Return the [x, y] coordinate for the center point of the cell that contains the specified text.  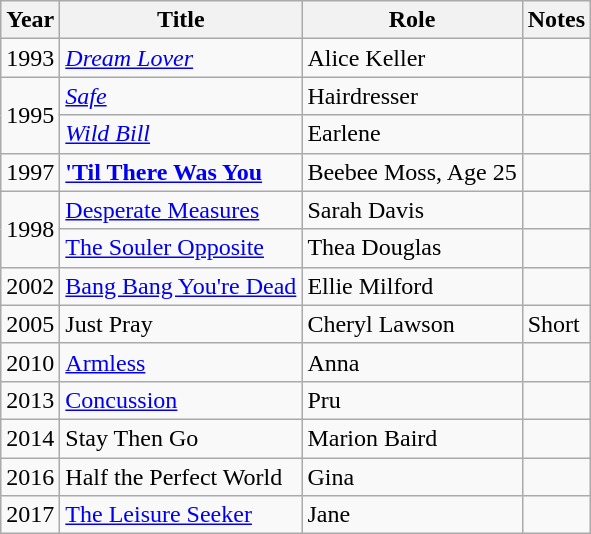
Cheryl Lawson [412, 324]
2013 [30, 400]
Sarah Davis [412, 210]
Ellie Milford [412, 286]
Short [556, 324]
Alice Keller [412, 58]
Thea Douglas [412, 248]
1998 [30, 229]
Earlene [412, 134]
'Til There Was You [181, 172]
2017 [30, 515]
Beebee Moss, Age 25 [412, 172]
Stay Then Go [181, 438]
Safe [181, 96]
Wild Bill [181, 134]
Dream Lover [181, 58]
Marion Baird [412, 438]
2005 [30, 324]
Concussion [181, 400]
The Souler Opposite [181, 248]
2016 [30, 477]
Hairdresser [412, 96]
Bang Bang You're Dead [181, 286]
Just Pray [181, 324]
Desperate Measures [181, 210]
Notes [556, 20]
Pru [412, 400]
The Leisure Seeker [181, 515]
Armless [181, 362]
1997 [30, 172]
2010 [30, 362]
Anna [412, 362]
Gina [412, 477]
2014 [30, 438]
1993 [30, 58]
Year [30, 20]
Role [412, 20]
Half the Perfect World [181, 477]
2002 [30, 286]
1995 [30, 115]
Title [181, 20]
Jane [412, 515]
